Return the [x, y] coordinate for the center point of the cell that contains the specified text.  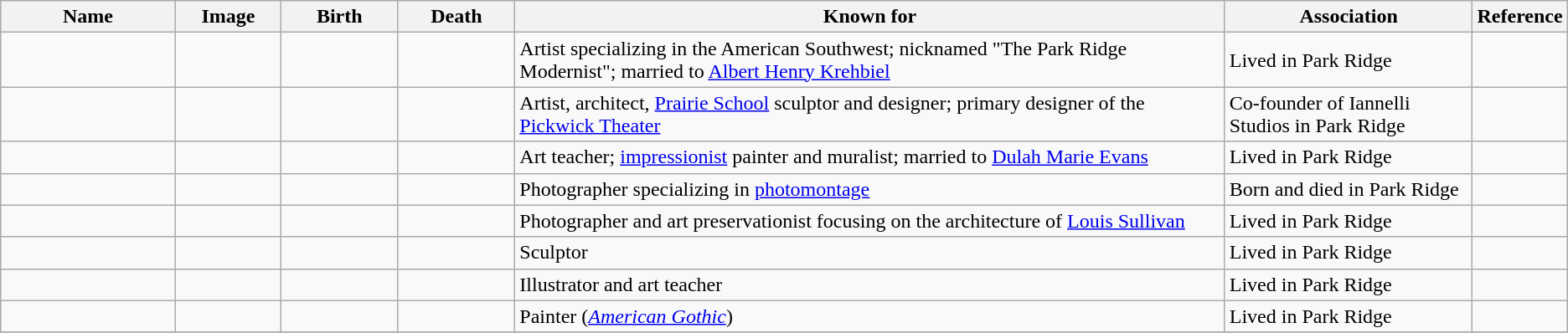
Sculptor [869, 253]
Born and died in Park Ridge [1349, 189]
Photographer and art preservationist focusing on the architecture of Louis Sullivan [869, 221]
Name [88, 17]
Artist specializing in the American Southwest; nicknamed "The Park Ridge Modernist"; married to Albert Henry Krehbiel [869, 60]
Photographer specializing in photomontage [869, 189]
Death [456, 17]
Artist, architect, Prairie School sculptor and designer; primary designer of the Pickwick Theater [869, 114]
Image [228, 17]
Reference [1519, 17]
Known for [869, 17]
Art teacher; impressionist painter and muralist; married to Dulah Marie Evans [869, 157]
Birth [340, 17]
Painter (American Gothic) [869, 316]
Association [1349, 17]
Illustrator and art teacher [869, 284]
Co-founder of Iannelli Studios in Park Ridge [1349, 114]
